Pinpoint the cell where the given text exists, returning its [x, y] midpoint coordinate. 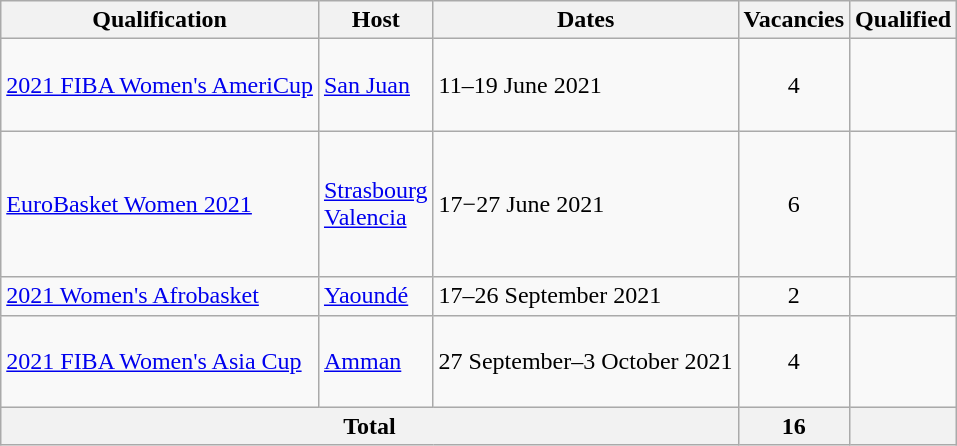
27 September–3 October 2021 [586, 361]
16 [794, 426]
6 [794, 204]
Qualified [904, 20]
2021 FIBA Women's Asia Cup [160, 361]
EuroBasket Women 2021 [160, 204]
17−27 June 2021 [586, 204]
Strasbourg Valencia [376, 204]
17–26 September 2021 [586, 296]
Total [370, 426]
11–19 June 2021 [586, 85]
2 [794, 296]
Amman [376, 361]
Qualification [160, 20]
Dates [586, 20]
2021 Women's Afrobasket [160, 296]
2021 FIBA Women's AmeriCup [160, 85]
Host [376, 20]
San Juan [376, 85]
Yaoundé [376, 296]
Vacancies [794, 20]
